Provide the [x, y] coordinate of the cell's center where the given text is located.  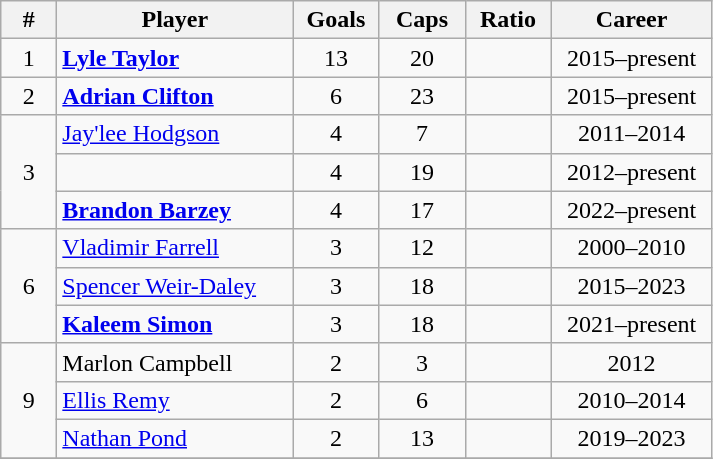
Vladimir Farrell [175, 248]
7 [422, 134]
Brandon Barzey [175, 210]
20 [422, 58]
Caps [422, 20]
9 [29, 400]
2010–2014 [632, 400]
Kaleem Simon [175, 324]
# [29, 20]
Career [632, 20]
23 [422, 96]
Nathan Pond [175, 438]
19 [422, 172]
2012 [632, 362]
2011–2014 [632, 134]
2019–2023 [632, 438]
Ratio [508, 20]
Goals [336, 20]
Adrian Clifton [175, 96]
Lyle Taylor [175, 58]
2000–2010 [632, 248]
2012–present [632, 172]
Marlon Campbell [175, 362]
2021–present [632, 324]
Player [175, 20]
Ellis Remy [175, 400]
2022–present [632, 210]
12 [422, 248]
Spencer Weir-Daley [175, 286]
2015–2023 [632, 286]
1 [29, 58]
Jay'lee Hodgson [175, 134]
17 [422, 210]
